Locate the cell with the specified text and output its (x, y) center coordinate. 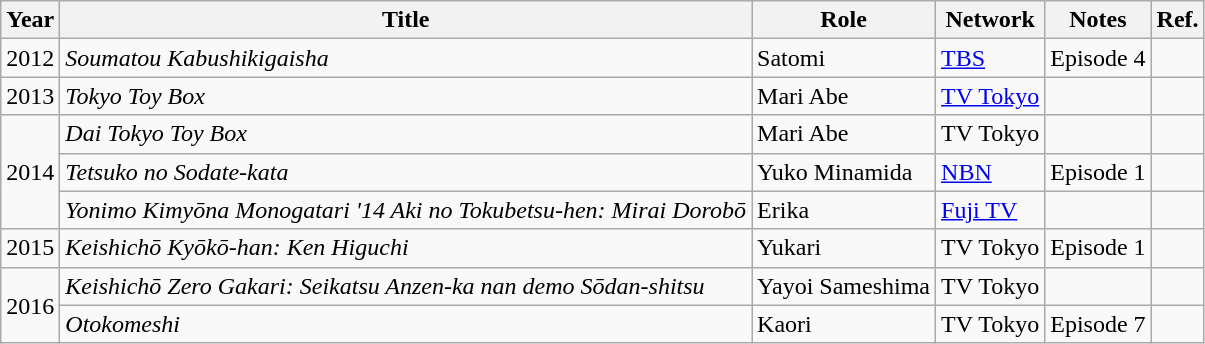
2016 (30, 305)
Tokyo Toy Box (406, 96)
Satomi (844, 58)
Title (406, 20)
Year (30, 20)
Kaori (844, 324)
Network (990, 20)
Keishichō Zero Gakari: Seikatsu Anzen-ka nan demo Sōdan-shitsu (406, 286)
2015 (30, 248)
Dai Tokyo Toy Box (406, 134)
Episode 4 (1098, 58)
Notes (1098, 20)
Erika (844, 210)
Soumatou Kabushikigaisha (406, 58)
TBS (990, 58)
Yayoi Sameshima (844, 286)
2012 (30, 58)
Yuko Minamida (844, 172)
Yonimo Kimyōna Monogatari '14 Aki no Tokubetsu-hen: Mirai Dorobō (406, 210)
Fuji TV (990, 210)
NBN (990, 172)
Otokomeshi (406, 324)
2014 (30, 172)
Ref. (1178, 20)
Keishichō Kyōkō-han: Ken Higuchi (406, 248)
Tetsuko no Sodate-kata (406, 172)
Role (844, 20)
Yukari (844, 248)
Episode 7 (1098, 324)
2013 (30, 96)
